From the cell containing the given text, extract its center point as [x, y] coordinate. 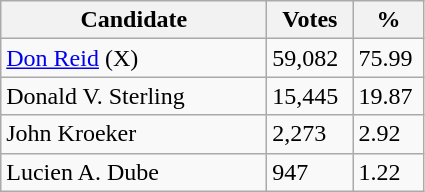
75.99 [388, 58]
John Kroeker [134, 134]
Donald V. Sterling [134, 96]
2,273 [310, 134]
2.92 [388, 134]
59,082 [310, 58]
19.87 [388, 96]
Candidate [134, 20]
% [388, 20]
1.22 [388, 172]
Don Reid (X) [134, 58]
15,445 [310, 96]
947 [310, 172]
Lucien A. Dube [134, 172]
Votes [310, 20]
